Provide the (x, y) coordinate of the cell's center where the given text is located.  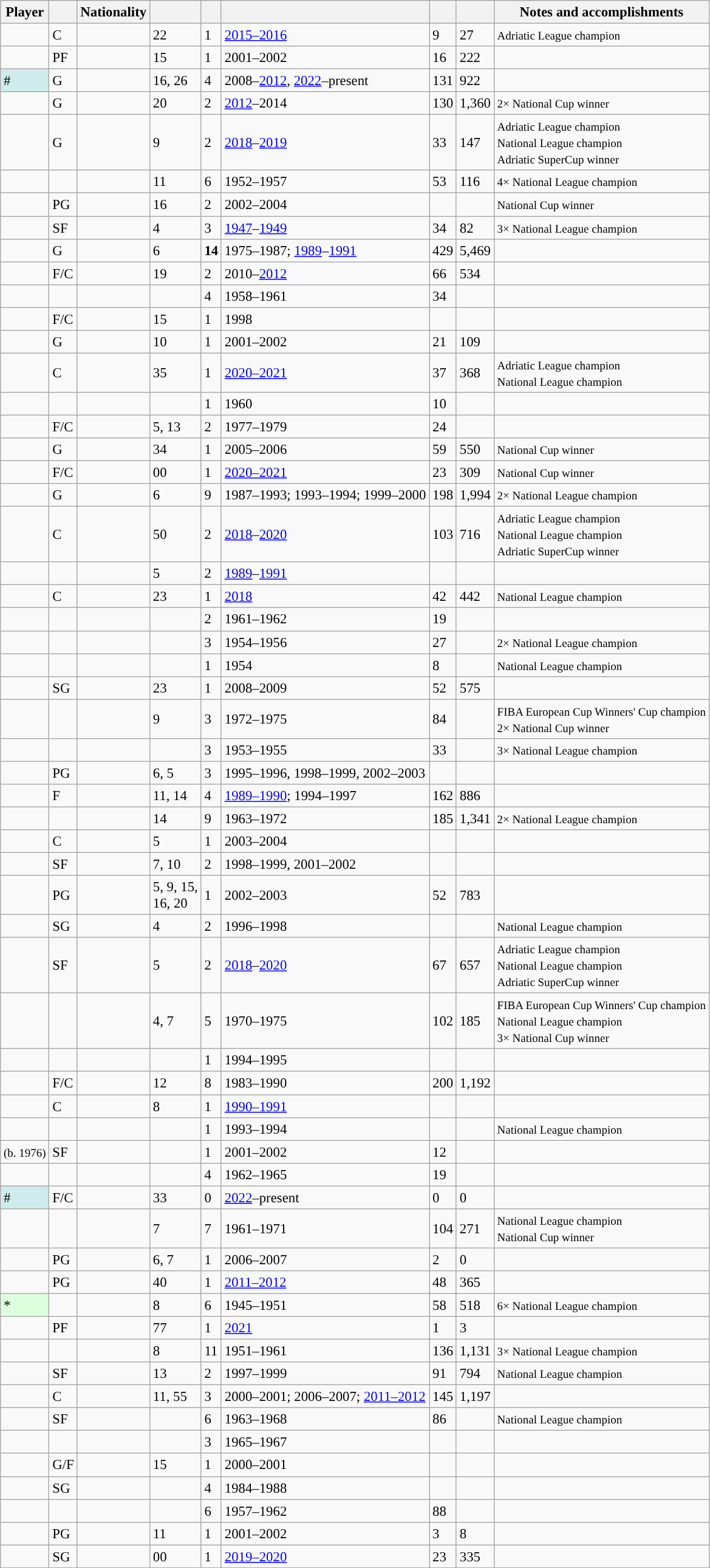
13 (175, 1374)
1998–1999, 2001–2002 (325, 864)
5, 13 (175, 426)
11, 14 (175, 796)
2018 (325, 597)
1994–1995 (325, 1060)
716 (475, 535)
575 (475, 688)
2006–2007 (325, 1259)
2018–2019 (325, 143)
84 (443, 719)
1,994 (475, 495)
2010–2012 (325, 273)
2012–2014 (325, 103)
1990–1991 (325, 1106)
1,197 (475, 1397)
2015–2016 (325, 35)
1963–1972 (325, 818)
20 (175, 103)
1954–1956 (325, 642)
66 (443, 273)
53 (443, 182)
102 (443, 1021)
1960 (325, 404)
442 (475, 597)
22 (175, 35)
24 (443, 426)
1963–1968 (325, 1419)
2008–2009 (325, 688)
40 (175, 1282)
6, 7 (175, 1259)
1,192 (475, 1083)
5, 9, 15,16, 20 (175, 895)
130 (443, 103)
7, 10 (175, 864)
2005–2006 (325, 450)
1996–1998 (325, 926)
37 (443, 373)
4× National League champion (601, 182)
2008–2012, 2022–present (325, 81)
88 (443, 1511)
109 (475, 342)
1,360 (475, 103)
309 (475, 473)
1997–1999 (325, 1374)
104 (443, 1228)
2003–2004 (325, 841)
518 (475, 1305)
886 (475, 796)
1965–1967 (325, 1442)
5,469 (475, 250)
2× National Cup winner (601, 103)
6, 5 (175, 773)
2002–2003 (325, 895)
42 (443, 597)
1951–1961 (325, 1351)
4, 7 (175, 1021)
FIBA European Cup Winners' Cup champion2× National Cup winner (601, 719)
2019–2020 (325, 1556)
67 (443, 965)
1989–1990; 1994–1997 (325, 796)
1995–1996, 1998–1999, 2002–2003 (325, 773)
1954 (325, 665)
534 (475, 273)
FIBA European Cup Winners' Cup championNational League champion3× National Cup winner (601, 1021)
1961–1962 (325, 620)
16, 26 (175, 81)
1987–1993; 1993–1994; 1999–2000 (325, 495)
365 (475, 1282)
11, 55 (175, 1397)
86 (443, 1419)
657 (475, 965)
G/F (63, 1465)
6× National League champion (601, 1305)
(b. 1976) (25, 1152)
368 (475, 373)
198 (443, 495)
1989–1991 (325, 573)
200 (443, 1083)
131 (443, 81)
Adriatic League champion (601, 35)
1952–1957 (325, 182)
1945–1951 (325, 1305)
48 (443, 1282)
58 (443, 1305)
1970–1975 (325, 1021)
794 (475, 1374)
2011–2012 (325, 1282)
1,131 (475, 1351)
91 (443, 1374)
1,341 (475, 818)
429 (443, 250)
222 (475, 58)
271 (475, 1228)
59 (443, 450)
F (63, 796)
145 (443, 1397)
783 (475, 895)
National League championNational Cup winner (601, 1228)
Nationality (113, 12)
2021 (325, 1328)
1972–1975 (325, 719)
922 (475, 81)
335 (475, 1556)
1984–1988 (325, 1488)
1977–1979 (325, 426)
1958–1961 (325, 296)
103 (443, 535)
1961–1971 (325, 1228)
1947–1949 (325, 228)
136 (443, 1351)
Notes and accomplishments (601, 12)
82 (475, 228)
1983–1990 (325, 1083)
21 (443, 342)
1962–1965 (325, 1174)
Player (25, 12)
Adriatic League championNational League champion (601, 373)
2022–present (325, 1197)
1975–1987; 1989–1991 (325, 250)
2000–2001; 2006–2007; 2011–2012 (325, 1397)
1953–1955 (325, 750)
2000–2001 (325, 1465)
162 (443, 796)
550 (475, 450)
* (25, 1305)
1998 (325, 319)
35 (175, 373)
50 (175, 535)
1957–1962 (325, 1511)
147 (475, 143)
77 (175, 1328)
2002–2004 (325, 205)
1993–1994 (325, 1129)
116 (475, 182)
